For the text-containing cell, return its midpoint in [x, y] coordinate format. 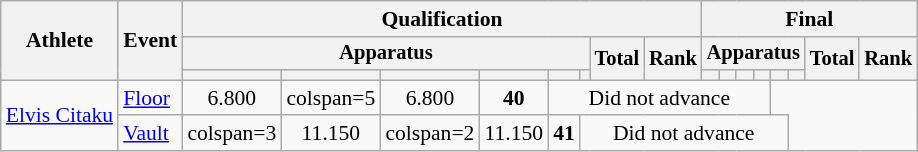
Floor [150, 98]
Event [150, 40]
colspan=2 [430, 134]
colspan=5 [330, 98]
Vault [150, 134]
Final [810, 19]
Qualification [442, 19]
colspan=3 [232, 134]
41 [564, 134]
40 [514, 98]
Athlete [60, 40]
Elvis Citaku [60, 116]
